Scan for the cell matching the given text and deliver its [X, Y] coordinate at center. 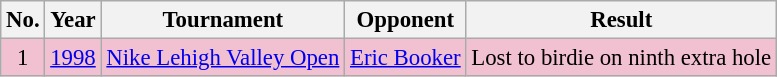
Tournament [223, 20]
Nike Lehigh Valley Open [223, 58]
1998 [73, 58]
1 [23, 58]
No. [23, 20]
Eric Booker [406, 58]
Result [621, 20]
Year [73, 20]
Lost to birdie on ninth extra hole [621, 58]
Opponent [406, 20]
